Find where the given text appears and provide that cell's center as (X, Y) coordinate. 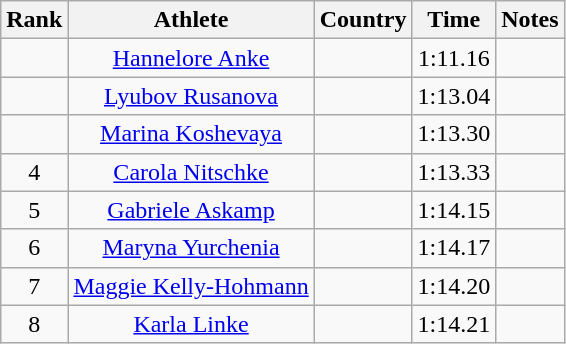
1:11.16 (454, 58)
Country (363, 20)
1:14.17 (454, 248)
8 (34, 324)
1:13.30 (454, 134)
Rank (34, 20)
Lyubov Rusanova (191, 96)
Maryna Yurchenia (191, 248)
5 (34, 210)
Maggie Kelly-Hohmann (191, 286)
Marina Koshevaya (191, 134)
1:14.20 (454, 286)
1:14.15 (454, 210)
6 (34, 248)
Carola Nitschke (191, 172)
1:13.04 (454, 96)
Notes (530, 20)
4 (34, 172)
7 (34, 286)
Time (454, 20)
Athlete (191, 20)
Hannelore Anke (191, 58)
Karla Linke (191, 324)
Gabriele Askamp (191, 210)
1:13.33 (454, 172)
1:14.21 (454, 324)
